Return the [X, Y] coordinate for the center point of the cell that contains the specified text.  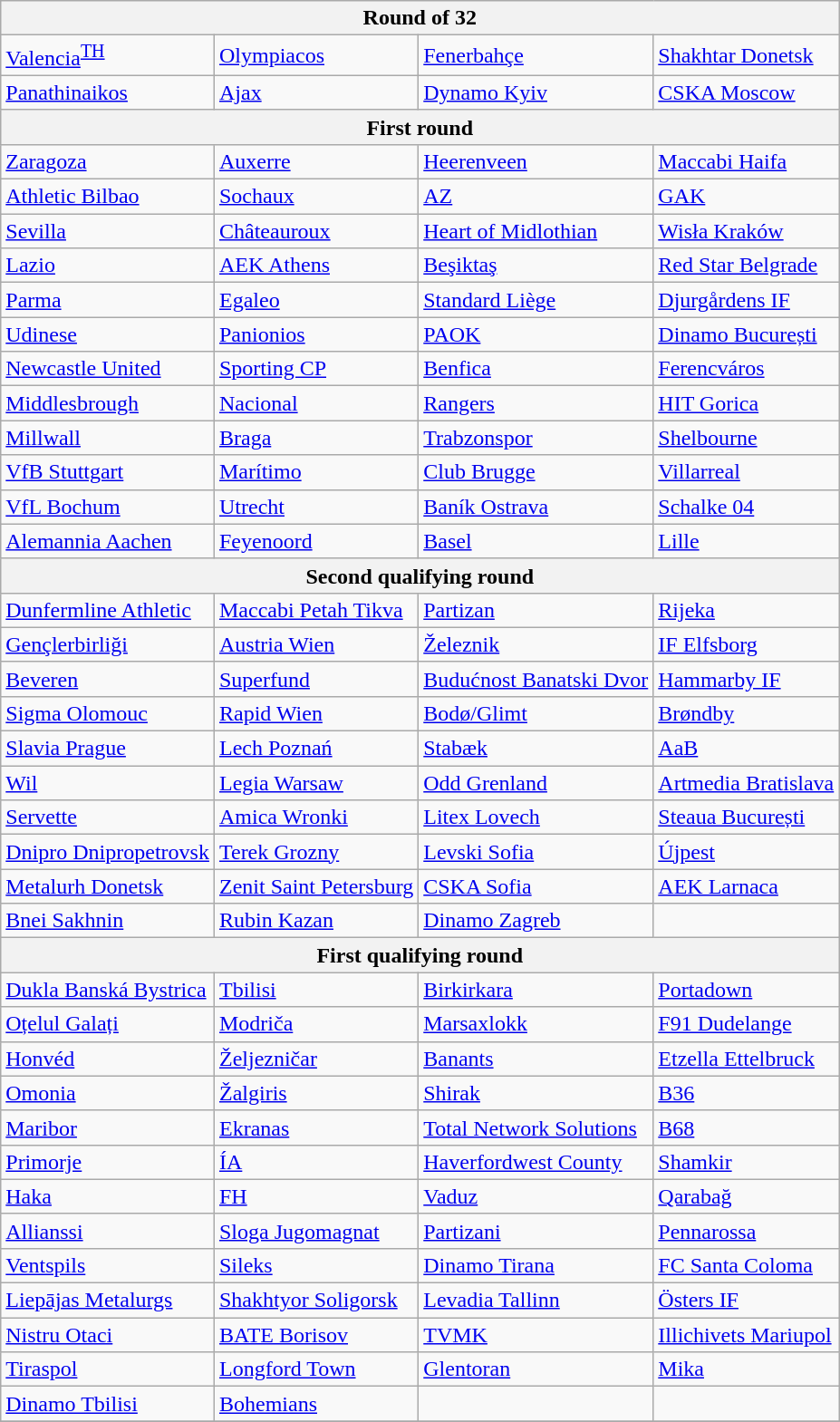
Rijeka [747, 610]
First qualifying round [420, 955]
Partizan [536, 610]
Shakhtar Donetsk [747, 56]
Litex Lovech [536, 817]
Club Brugge [536, 472]
Round of 32 [420, 18]
Metalurh Donetsk [108, 886]
Djurgårdens IF [747, 300]
Zaragoza [108, 161]
Partizani [536, 1231]
Marítimo [315, 472]
Železnik [536, 644]
Sigma Olomouc [108, 713]
Haka [108, 1196]
ValenciaTH [108, 56]
Fenerbahçe [536, 56]
Ajax [315, 92]
Artmedia Bratislava [747, 783]
Željezničar [315, 1059]
Beşiktaş [536, 266]
Haverfordwest County [536, 1162]
Udinese [108, 334]
Austria Wien [315, 644]
Standard Liège [536, 300]
Shirak [536, 1093]
VfB Stuttgart [108, 472]
Longford Town [315, 1369]
Honvéd [108, 1059]
Olympiacos [315, 56]
Omonia [108, 1093]
Villarreal [747, 472]
Dunfermline Athletic [108, 610]
Second qualifying round [420, 576]
Maccabi Haifa [747, 161]
Žalgiris [315, 1093]
Brøndby [747, 713]
First round [420, 127]
Sochaux [315, 197]
Wisła Kraków [747, 231]
Etzella Ettelbruck [747, 1059]
Benfica [536, 369]
Legia Warsaw [315, 783]
Wil [108, 783]
GAK [747, 197]
Nistru Otaci [108, 1335]
Illichivets Mariupol [747, 1335]
Châteauroux [315, 231]
PAOK [536, 334]
Sloga Jugomagnat [315, 1231]
Athletic Bilbao [108, 197]
ÍA [315, 1162]
Bodø/Glimt [536, 713]
Újpest [747, 852]
Budućnost Banatski Dvor [536, 679]
Allianssi [108, 1231]
Maribor [108, 1127]
Servette [108, 817]
Shamkir [747, 1162]
Odd Grenland [536, 783]
Östers IF [747, 1301]
Liepājas Metalurgs [108, 1301]
Sporting CP [315, 369]
Birkirkara [536, 990]
HIT Gorica [747, 403]
FC Santa Coloma [747, 1265]
Dukla Banská Bystrica [108, 990]
Vaduz [536, 1196]
Portadown [747, 990]
VfL Bochum [108, 507]
IF Elfsborg [747, 644]
Superfund [315, 679]
Rapid Wien [315, 713]
Bnei Sakhnin [108, 921]
Dinamo Tbilisi [108, 1404]
Sevilla [108, 231]
Millwall [108, 438]
Dinamo Tirana [536, 1265]
AZ [536, 197]
B68 [747, 1127]
Nacional [315, 403]
Red Star Belgrade [747, 266]
Egaleo [315, 300]
AEK Athens [315, 266]
Tbilisi [315, 990]
Basel [536, 541]
Modriča [315, 1024]
Ferencváros [747, 369]
BATE Borisov [315, 1335]
Shelbourne [747, 438]
Trabzonspor [536, 438]
Total Network Solutions [536, 1127]
Panathinaikos [108, 92]
Pennarossa [747, 1231]
Dinamo Zagreb [536, 921]
Auxerre [315, 161]
Qarabağ [747, 1196]
Baník Ostrava [536, 507]
Lazio [108, 266]
Steaua București [747, 817]
Ekranas [315, 1127]
Maccabi Petah Tikva [315, 610]
Newcastle United [108, 369]
Slavia Prague [108, 749]
Glentoran [536, 1369]
Sileks [315, 1265]
Primorje [108, 1162]
Feyenoord [315, 541]
Hammarby IF [747, 679]
Parma [108, 300]
Dynamo Kyiv [536, 92]
Gençlerbirliği [108, 644]
Tiraspol [108, 1369]
Lech Poznań [315, 749]
Rangers [536, 403]
Beveren [108, 679]
Marsaxlokk [536, 1024]
AaB [747, 749]
Utrecht [315, 507]
Ventspils [108, 1265]
TVMK [536, 1335]
Middlesbrough [108, 403]
Levadia Tallinn [536, 1301]
Stabæk [536, 749]
Zenit Saint Petersburg [315, 886]
Rubin Kazan [315, 921]
Levski Sofia [536, 852]
Heerenveen [536, 161]
Alemannia Aachen [108, 541]
Schalke 04 [747, 507]
Terek Grozny [315, 852]
F91 Dudelange [747, 1024]
FH [315, 1196]
CSKA Moscow [747, 92]
Braga [315, 438]
Mika [747, 1369]
Panionios [315, 334]
Oțelul Galați [108, 1024]
CSKA Sofia [536, 886]
Lille [747, 541]
B36 [747, 1093]
Banants [536, 1059]
Heart of Midlothian [536, 231]
Bohemians [315, 1404]
AEK Larnaca [747, 886]
Dinamo București [747, 334]
Shakhtyor Soligorsk [315, 1301]
Dnipro Dnipropetrovsk [108, 852]
Amica Wronki [315, 817]
